Locate the cell with the specified text and output its [x, y] center coordinate. 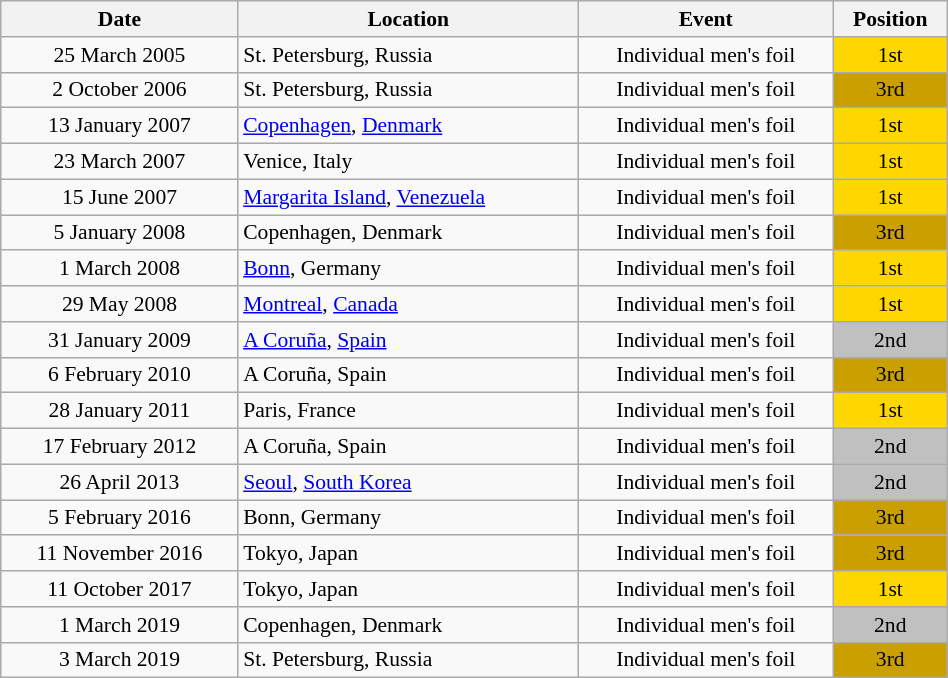
28 January 2011 [120, 411]
1 March 2019 [120, 625]
Margarita Island, Venezuela [408, 197]
11 November 2016 [120, 554]
Seoul, South Korea [408, 482]
Montreal, Canada [408, 304]
11 October 2017 [120, 589]
3 March 2019 [120, 660]
26 April 2013 [120, 482]
23 March 2007 [120, 162]
Location [408, 19]
25 March 2005 [120, 55]
17 February 2012 [120, 447]
5 January 2008 [120, 233]
31 January 2009 [120, 340]
Venice, Italy [408, 162]
1 March 2008 [120, 269]
13 January 2007 [120, 126]
29 May 2008 [120, 304]
Position [890, 19]
Event [706, 19]
6 February 2010 [120, 375]
5 February 2016 [120, 518]
Paris, France [408, 411]
2 October 2006 [120, 90]
Date [120, 19]
15 June 2007 [120, 197]
